Output the [x, y] coordinate of the center of the cell containing the given text.  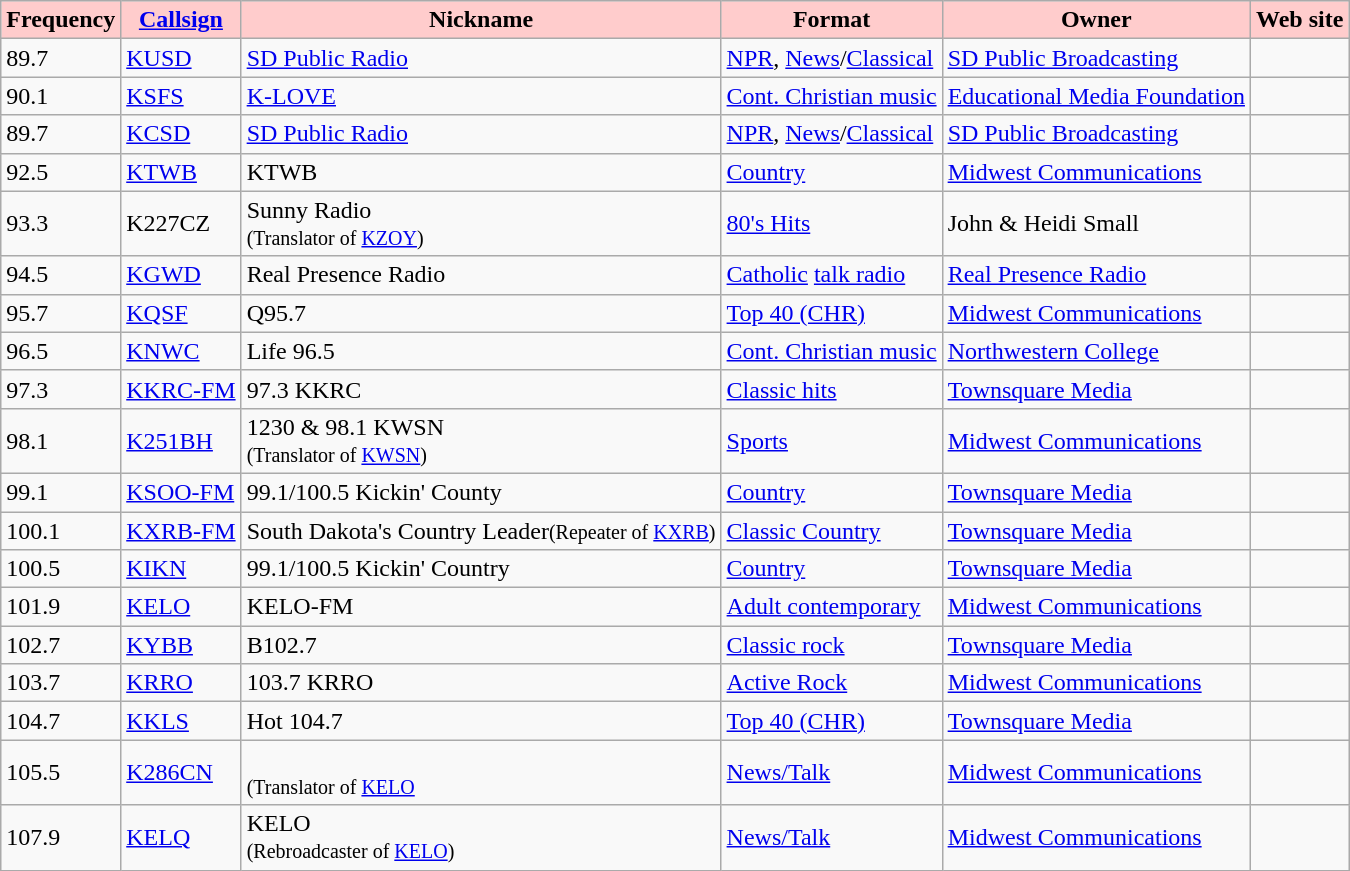
94.5 [61, 275]
95.7 [61, 313]
KELO-FM [481, 607]
96.5 [61, 351]
99.1/100.5 Kickin' Country [481, 569]
Educational Media Foundation [1096, 96]
105.5 [61, 772]
98.1 [61, 440]
K286CN [181, 772]
K251BH [181, 440]
99.1/100.5 Kickin' County [481, 492]
103.7 [61, 683]
1230 & 98.1 KWSN(Translator of KWSN) [481, 440]
102.7 [61, 645]
90.1 [61, 96]
93.3 [61, 224]
Classic Country [832, 531]
80's Hits [832, 224]
KRRO [181, 683]
KCSD [181, 134]
103.7 KRRO [481, 683]
KELO [181, 607]
KKLS [181, 721]
104.7 [61, 721]
K-LOVE [481, 96]
KQSF [181, 313]
Classic hits [832, 389]
KSFS [181, 96]
Classic rock [832, 645]
Adult contemporary [832, 607]
Nickname [481, 20]
Sports [832, 440]
100.5 [61, 569]
Frequency [61, 20]
KELO (Rebroadcaster of KELO) [481, 838]
Northwestern College [1096, 351]
KNWC [181, 351]
97.3 KKRC [481, 389]
Life 96.5 [481, 351]
KSOO-FM [181, 492]
Callsign [181, 20]
Web site [1299, 20]
100.1 [61, 531]
101.9 [61, 607]
KGWD [181, 275]
KYBB [181, 645]
K227CZ [181, 224]
KUSD [181, 58]
John & Heidi Small [1096, 224]
B102.7 [481, 645]
(Translator of KELO [481, 772]
Catholic talk radio [832, 275]
KELQ [181, 838]
Sunny Radio(Translator of KZOY) [481, 224]
KXRB-FM [181, 531]
Owner [1096, 20]
Active Rock [832, 683]
Hot 104.7 [481, 721]
Format [832, 20]
South Dakota's Country Leader(Repeater of KXRB) [481, 531]
KIKN [181, 569]
107.9 [61, 838]
Q95.7 [481, 313]
92.5 [61, 172]
KKRC-FM [181, 389]
97.3 [61, 389]
99.1 [61, 492]
